Identify which cell holds the provided text, then report its [x, y] central coordinate. 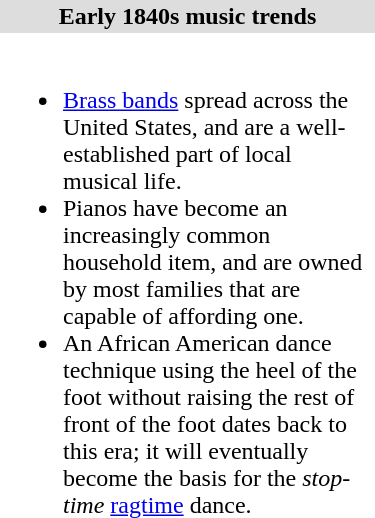
Early 1840s music trends [188, 16]
